Capture the cell that displays the provided text and extract its [x, y] central coordinate. 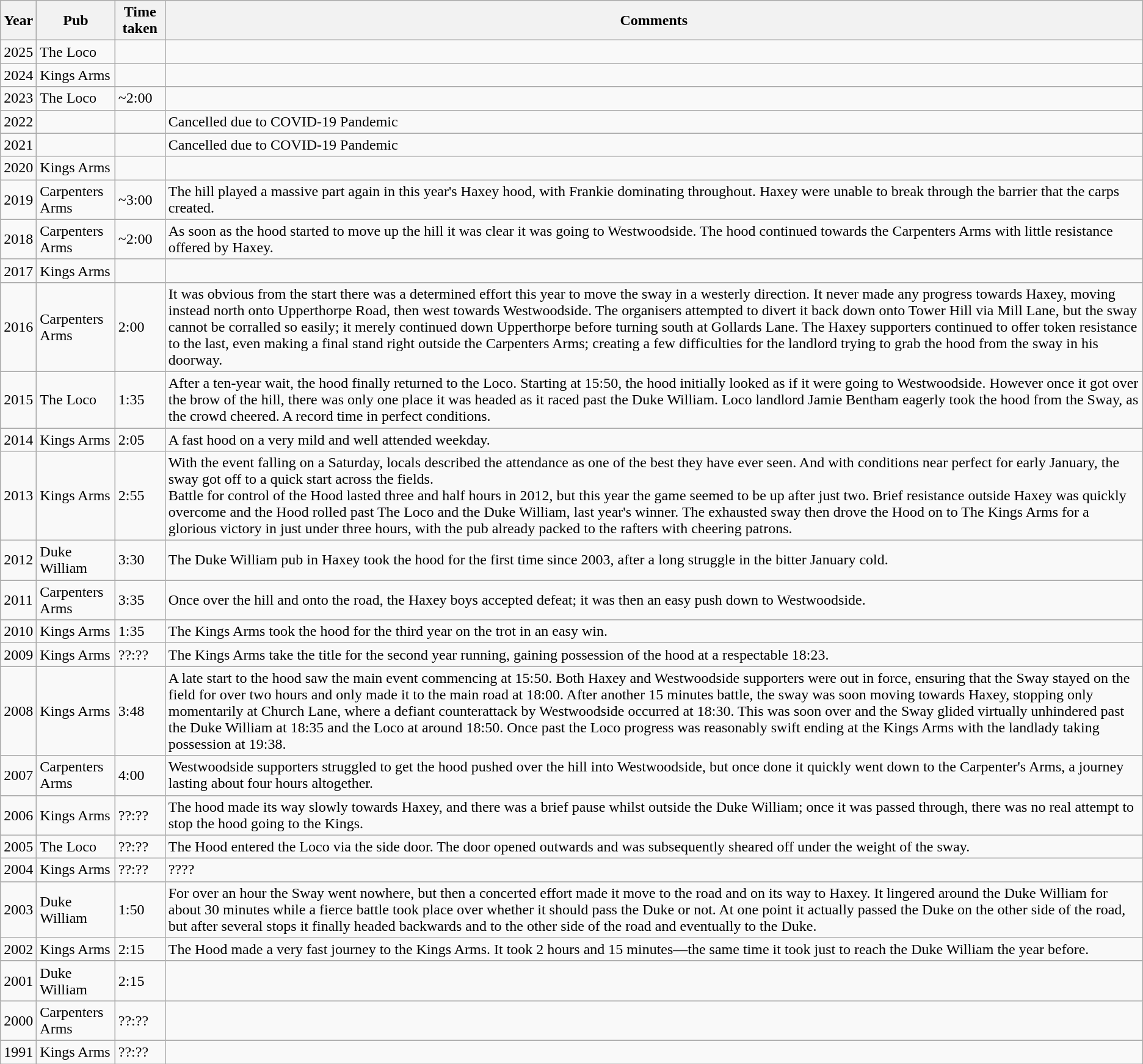
2002 [18, 949]
2004 [18, 870]
2003 [18, 909]
2024 [18, 75]
The Kings Arms took the hood for the third year on the trot in an easy win. [653, 632]
2005 [18, 847]
2:00 [140, 327]
Time taken [140, 21]
2:55 [140, 496]
3:30 [140, 561]
2015 [18, 399]
2011 [18, 600]
3:35 [140, 600]
1991 [18, 1052]
2019 [18, 199]
2012 [18, 561]
2018 [18, 239]
2022 [18, 122]
2016 [18, 327]
2023 [18, 98]
The Duke William pub in Haxey took the hood for the first time since 2003, after a long struggle in the bitter January cold. [653, 561]
2021 [18, 145]
1:50 [140, 909]
???? [653, 870]
2000 [18, 1020]
The Kings Arms take the title for the second year running, gaining possession of the hood at a respectable 18:23. [653, 655]
~3:00 [140, 199]
Pub [76, 21]
2020 [18, 168]
2025 [18, 52]
2:05 [140, 439]
Once over the hill and onto the road, the Haxey boys accepted defeat; it was then an easy push down to Westwoodside. [653, 600]
2017 [18, 271]
Comments [653, 21]
2014 [18, 439]
2001 [18, 981]
2010 [18, 632]
2007 [18, 776]
2009 [18, 655]
Year [18, 21]
2008 [18, 711]
The Hood entered the Loco via the side door. The door opened outwards and was subsequently sheared off under the weight of the sway. [653, 847]
3:48 [140, 711]
A fast hood on a very mild and well attended weekday. [653, 439]
4:00 [140, 776]
2013 [18, 496]
2006 [18, 815]
